Scan for the cell matching the given text and deliver its (x, y) coordinate at center. 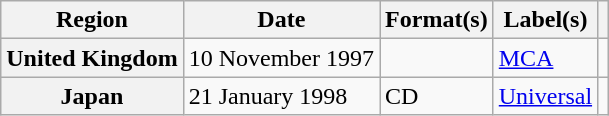
Date (281, 20)
Region (92, 20)
CD (437, 96)
Format(s) (437, 20)
Label(s) (545, 20)
United Kingdom (92, 58)
MCA (545, 58)
Universal (545, 96)
10 November 1997 (281, 58)
Japan (92, 96)
21 January 1998 (281, 96)
